Locate the cell with the specified text and output its (x, y) center coordinate. 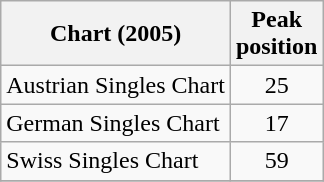
Austrian Singles Chart (116, 85)
25 (276, 85)
German Singles Chart (116, 123)
Chart (2005) (116, 34)
Swiss Singles Chart (116, 161)
59 (276, 161)
Peakposition (276, 34)
17 (276, 123)
